Extract the [X, Y] coordinate from the center of the cell holding the provided text.  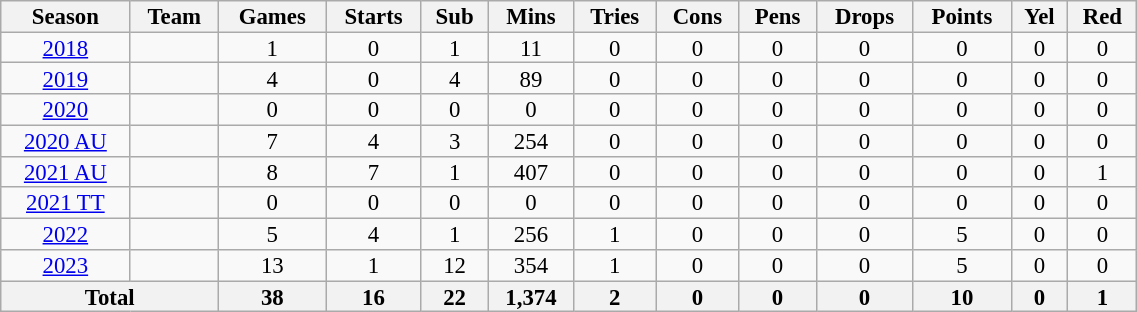
13 [272, 266]
8 [272, 172]
2019 [66, 78]
Season [66, 16]
Red [1102, 16]
Total [110, 296]
254 [530, 140]
Cons [698, 16]
2018 [66, 48]
Points [962, 16]
354 [530, 266]
2022 [66, 234]
12 [454, 266]
Games [272, 16]
407 [530, 172]
1,374 [530, 296]
Sub [454, 16]
3 [454, 140]
Tries [615, 16]
2021 TT [66, 204]
Drops [864, 16]
10 [962, 296]
89 [530, 78]
16 [374, 296]
Team [174, 16]
2 [615, 296]
2020 [66, 110]
11 [530, 48]
Yel [1040, 16]
Starts [374, 16]
2020 AU [66, 140]
2023 [66, 266]
Pens [778, 16]
256 [530, 234]
38 [272, 296]
Mins [530, 16]
2021 AU [66, 172]
22 [454, 296]
